Provide the [X, Y] coordinate of the cell's center where the given text is located.  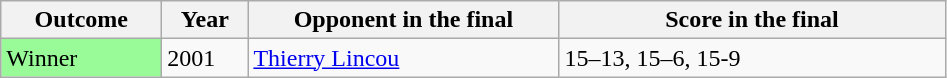
Outcome [82, 20]
Thierry Lincou [404, 58]
Year [205, 20]
Winner [82, 58]
Opponent in the final [404, 20]
2001 [205, 58]
15–13, 15–6, 15-9 [752, 58]
Score in the final [752, 20]
